For the text-containing cell, return its midpoint in (x, y) coordinate format. 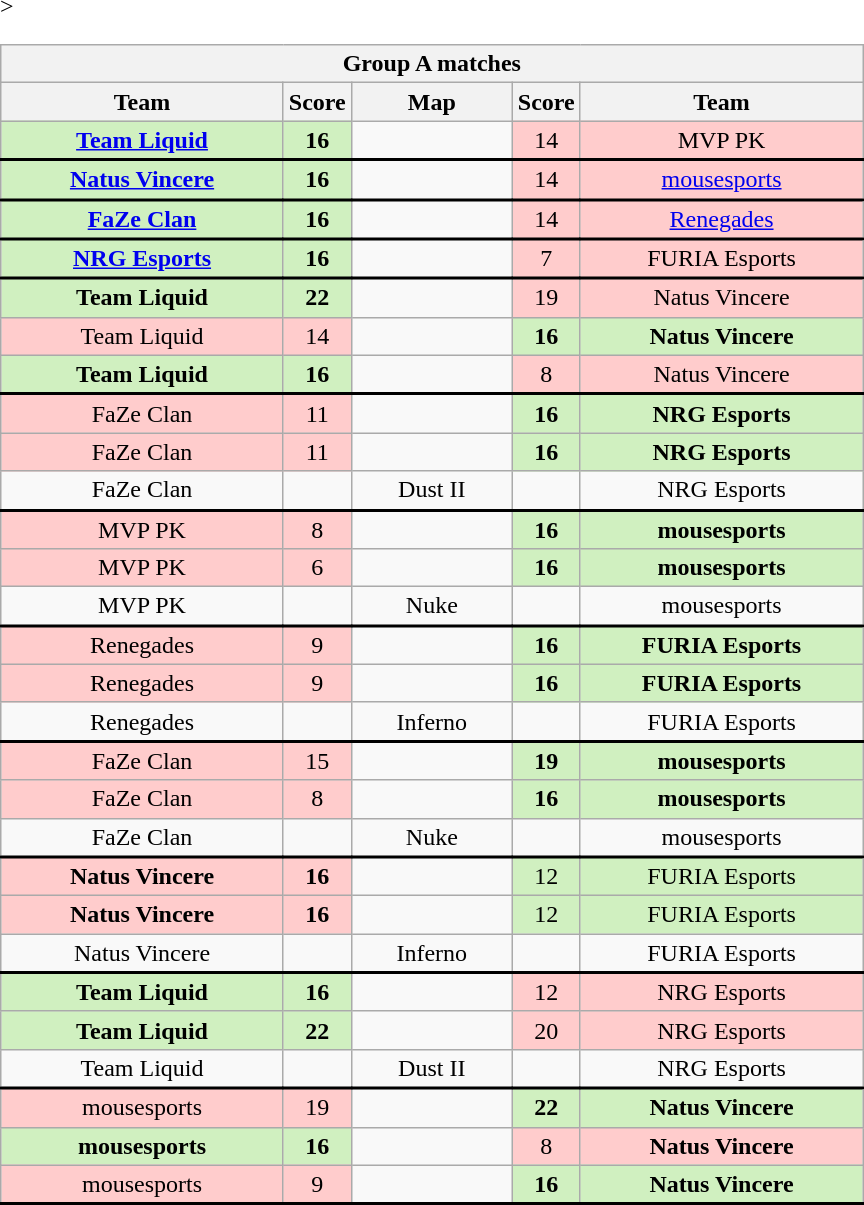
Map (432, 102)
15 (317, 760)
20 (546, 1030)
Group A matches (432, 64)
7 (546, 259)
6 (317, 568)
